Capture the cell that displays the provided text and extract its (x, y) central coordinate. 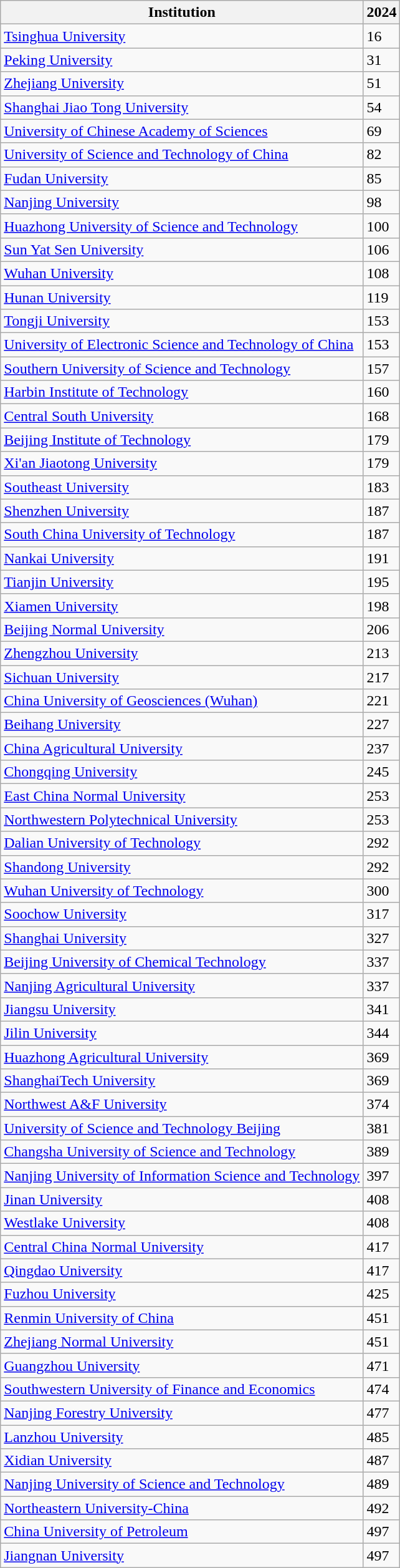
487 (381, 1461)
341 (381, 1009)
16 (381, 36)
119 (381, 298)
227 (381, 725)
Central China Normal University (182, 1247)
485 (381, 1436)
Sichuan University (182, 677)
Shanghai University (182, 938)
474 (381, 1389)
Northeastern University-China (182, 1508)
Xidian University (182, 1461)
Nanjing University of Information Science and Technology (182, 1176)
157 (381, 369)
344 (381, 1033)
Wuhan University of Technology (182, 891)
Soochow University (182, 914)
Nanjing University of Science and Technology (182, 1484)
425 (381, 1294)
Xi'an Jiaotong University (182, 463)
245 (381, 772)
471 (381, 1365)
Shanghai Jiao Tong University (182, 107)
China Agricultural University (182, 748)
2024 (381, 12)
Shandong University (182, 867)
Northwestern Polytechnical University (182, 820)
82 (381, 155)
Jiangsu University (182, 1009)
221 (381, 701)
Tsinghua University (182, 36)
54 (381, 107)
Tongji University (182, 321)
Nankai University (182, 558)
Beijing University of Chemical Technology (182, 962)
Guangzhou University (182, 1365)
Changsha University of Science and Technology (182, 1152)
University of Chinese Academy of Sciences (182, 131)
489 (381, 1484)
206 (381, 629)
University of Science and Technology of China (182, 155)
397 (381, 1176)
Harbin Institute of Technology (182, 392)
University of Electronic Science and Technology of China (182, 345)
300 (381, 891)
100 (381, 226)
Beihang University (182, 725)
98 (381, 202)
Huazhong Agricultural University (182, 1057)
ShanghaiTech University (182, 1081)
Fuzhou University (182, 1294)
Nanjing University (182, 202)
Jiangnan University (182, 1556)
327 (381, 938)
Westlake University (182, 1223)
217 (381, 677)
Zhengzhou University (182, 653)
China University of Petroleum (182, 1532)
Chongqing University (182, 772)
213 (381, 653)
Wuhan University (182, 273)
Northwest A&F University (182, 1105)
477 (381, 1413)
160 (381, 392)
Lanzhou University (182, 1436)
492 (381, 1508)
Hunan University (182, 298)
317 (381, 914)
China University of Geosciences (Wuhan) (182, 701)
Beijing Normal University (182, 629)
31 (381, 60)
Southern University of Science and Technology (182, 369)
374 (381, 1105)
Shenzhen University (182, 511)
Southwestern University of Finance and Economics (182, 1389)
South China University of Technology (182, 535)
168 (381, 416)
381 (381, 1128)
Peking University (182, 60)
389 (381, 1152)
Renmin University of China (182, 1318)
51 (381, 84)
Zhejiang Normal University (182, 1342)
106 (381, 249)
Qingdao University (182, 1270)
Nanjing Agricultural University (182, 985)
Beijing Institute of Technology (182, 440)
Jilin University (182, 1033)
195 (381, 582)
Nanjing Forestry University (182, 1413)
Southeast University (182, 487)
University of Science and Technology Beijing (182, 1128)
Xiamen University (182, 606)
Fudan University (182, 178)
Zhejiang University (182, 84)
191 (381, 558)
108 (381, 273)
Dalian University of Technology (182, 843)
69 (381, 131)
East China Normal University (182, 796)
Institution (182, 12)
85 (381, 178)
Sun Yat Sen University (182, 249)
183 (381, 487)
Jinan University (182, 1199)
Huazhong University of Science and Technology (182, 226)
198 (381, 606)
Tianjin University (182, 582)
237 (381, 748)
Central South University (182, 416)
